For the text-containing cell, return its midpoint in [x, y] coordinate format. 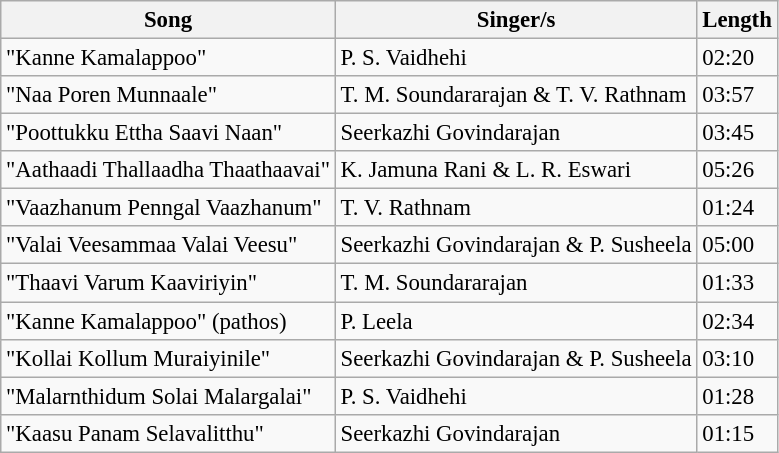
05:00 [737, 245]
02:34 [737, 321]
01:24 [737, 208]
P. Leela [516, 321]
T. M. Soundararajan & T. V. Rathnam [516, 95]
"Kanne Kamalappoo" (pathos) [168, 321]
T. M. Soundararajan [516, 283]
01:28 [737, 396]
03:57 [737, 95]
"Kaasu Panam Selavalitthu" [168, 433]
05:26 [737, 170]
"Vaazhanum Penngal Vaazhanum" [168, 208]
03:45 [737, 133]
"Thaavi Varum Kaaviriyin" [168, 283]
K. Jamuna Rani & L. R. Eswari [516, 170]
Song [168, 20]
01:33 [737, 283]
"Kanne Kamalappoo" [168, 58]
02:20 [737, 58]
"Naa Poren Munnaale" [168, 95]
"Aathaadi Thallaadha Thaathaavai" [168, 170]
01:15 [737, 433]
"Poottukku Ettha Saavi Naan" [168, 133]
"Valai Veesammaa Valai Veesu" [168, 245]
"Kollai Kollum Muraiyinile" [168, 358]
Singer/s [516, 20]
"Malarnthidum Solai Malargalai" [168, 396]
Length [737, 20]
03:10 [737, 358]
T. V. Rathnam [516, 208]
